Scan for the cell matching the given text and deliver its [x, y] coordinate at center. 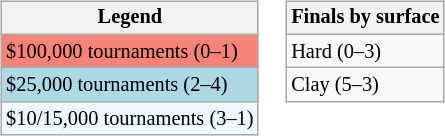
Clay (5–3) [365, 85]
$25,000 tournaments (2–4) [130, 85]
Hard (0–3) [365, 51]
$10/15,000 tournaments (3–1) [130, 119]
Legend [130, 18]
$100,000 tournaments (0–1) [130, 51]
Finals by surface [365, 18]
